Pinpoint the cell where the given text exists, returning its [x, y] midpoint coordinate. 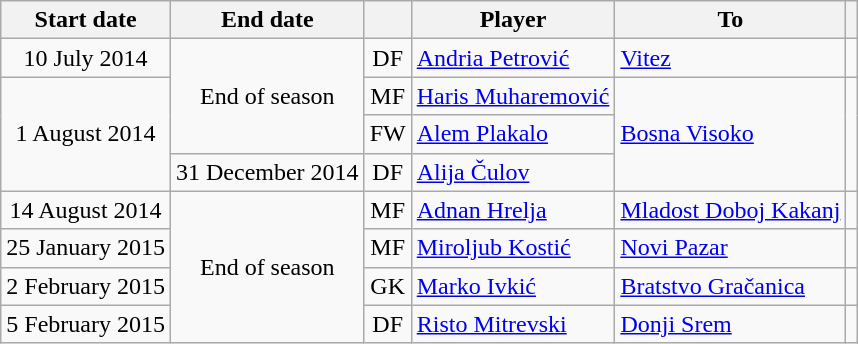
GK [388, 286]
Start date [86, 20]
FW [388, 134]
Alem Plakalo [513, 134]
Andria Petrović [513, 58]
31 December 2014 [267, 172]
Miroljub Kostić [513, 248]
Donji Srem [730, 324]
10 July 2014 [86, 58]
Alija Čulov [513, 172]
End date [267, 20]
Player [513, 20]
1 August 2014 [86, 134]
25 January 2015 [86, 248]
5 February 2015 [86, 324]
2 February 2015 [86, 286]
Marko Ivkić [513, 286]
Adnan Hrelja [513, 210]
Risto Mitrevski [513, 324]
14 August 2014 [86, 210]
Vitez [730, 58]
Haris Muharemović [513, 96]
Novi Pazar [730, 248]
Bratstvo Gračanica [730, 286]
To [730, 20]
Mladost Doboj Kakanj [730, 210]
Bosna Visoko [730, 134]
